From the cell containing the given text, extract its center point as [x, y] coordinate. 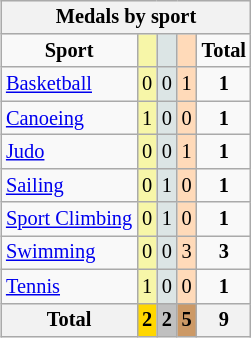
Swimming [69, 253]
Basketball [69, 84]
5 [187, 320]
Tennis [69, 286]
Sport [69, 51]
Sailing [69, 185]
Sport Climbing [69, 219]
9 [224, 320]
Canoeing [69, 118]
Medals by sport [126, 17]
Judo [69, 152]
